Locate the cell with the specified text and output its (X, Y) center coordinate. 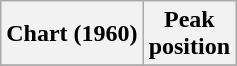
Peakposition (189, 34)
Chart (1960) (72, 34)
